For the text-containing cell, return its midpoint in (X, Y) coordinate format. 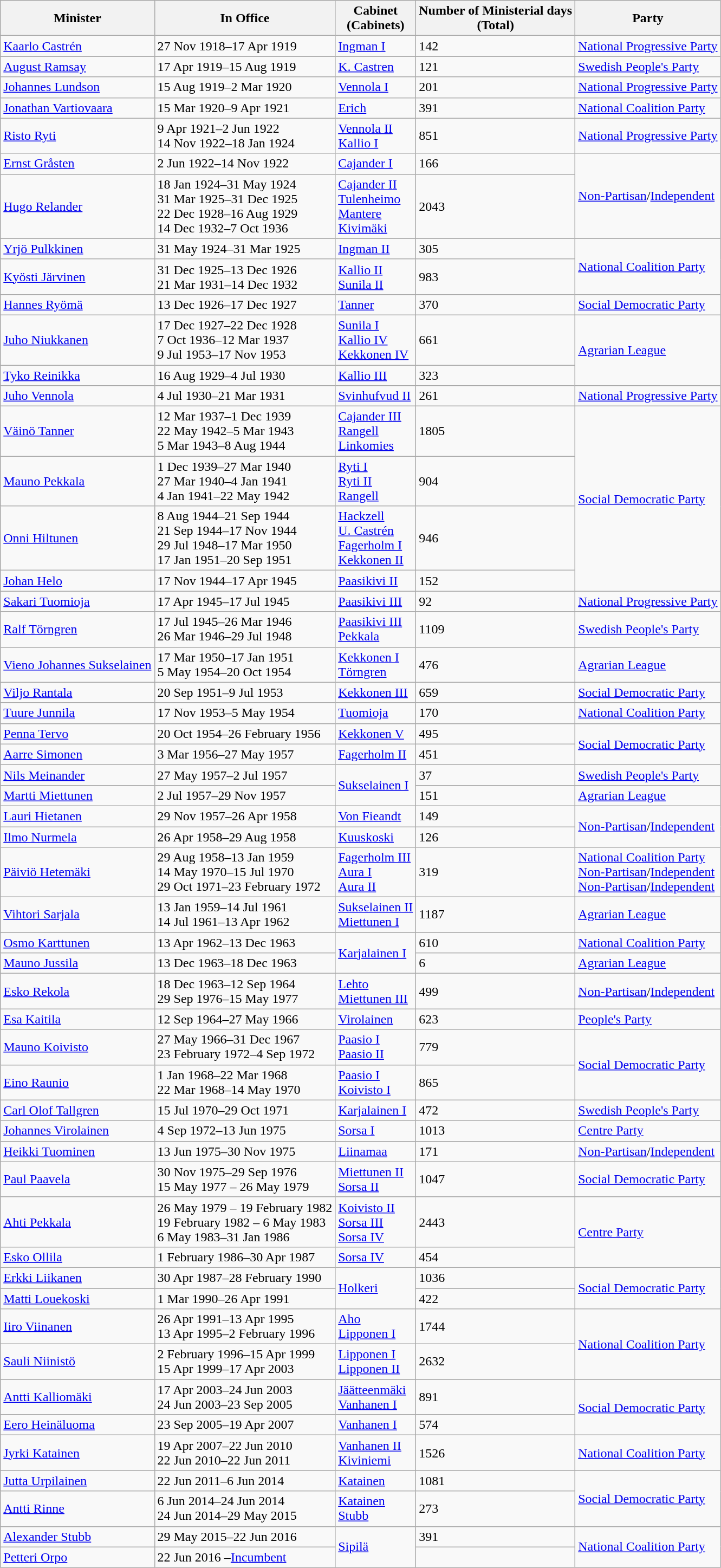
Cajander IIIRangellLinkomies (376, 431)
17 Apr 1919–15 Aug 1919 (245, 67)
1036 (496, 1278)
126 (496, 837)
Hannes Ryömä (77, 304)
15 Mar 1920–9 Apr 1921 (245, 108)
6 Jun 2014–24 Jun 201424 Jun 2014–29 May 2015 (245, 1508)
1526 (496, 1453)
Cajander IITulenheimoMantereKivimäki (376, 206)
29 Aug 1958–13 Jan 195914 May 1970–15 Jul 197029 Oct 1971–23 February 1972 (245, 872)
Sorsa I (376, 1131)
1 Jan 1968–22 Mar 196822 Mar 1968–14 May 1970 (245, 1083)
Sukselainen I (376, 785)
4 Sep 1972–13 Jun 1975 (245, 1131)
92 (496, 601)
30 Apr 1987–28 February 1990 (245, 1278)
3 Mar 1956–27 May 1957 (245, 754)
27 Nov 1918–17 Apr 1919 (245, 46)
891 (496, 1397)
Tanner (376, 304)
574 (496, 1425)
Jonathan Vartiovaara (77, 108)
Tuomioja (376, 713)
August Ramsay (77, 67)
Paasio IKoivisto I (376, 1083)
323 (496, 375)
946 (496, 539)
Tyko Reinikka (77, 375)
Martti Miettunen (77, 795)
17 Nov 1953–5 May 1954 (245, 713)
17 Apr 1945–17 Jul 1945 (245, 601)
Johan Helo (77, 581)
1047 (496, 1179)
Minister (77, 18)
Sukselainen IIMiettunen I (376, 915)
2 February 1996–15 Apr 199915 Apr 1999–17 Apr 2003 (245, 1362)
K. Castren (376, 67)
31 May 1924–31 Mar 1925 (245, 249)
Svinhufvud II (376, 396)
Juho Vennola (77, 396)
13 Jun 1975–30 Nov 1975 (245, 1151)
26 Apr 1991–13 Apr 199513 Apr 1995–2 February 1996 (245, 1326)
476 (496, 664)
1744 (496, 1326)
Miettunen IISorsa II (376, 1179)
1013 (496, 1131)
Lauri Hietanen (77, 816)
422 (496, 1299)
166 (496, 164)
261 (496, 396)
495 (496, 734)
Mauno Jussila (77, 963)
15 Aug 1919–2 Mar 1920 (245, 87)
22 Jun 2011–6 Jun 2014 (245, 1481)
Virolainen (376, 1019)
451 (496, 754)
12 Mar 1937–1 Dec 193922 May 1942–5 Mar 19435 Mar 1943–8 Aug 1944 (245, 431)
2 Jul 1957–29 Nov 1957 (245, 795)
Ingman I (376, 46)
Sorsa IV (376, 1257)
Mauno Pekkala (77, 481)
1081 (496, 1481)
201 (496, 87)
Ryti IRyti IIRangell (376, 481)
1187 (496, 915)
1805 (496, 431)
Petteri Orpo (77, 1557)
Antti Kalliomäki (77, 1397)
865 (496, 1083)
454 (496, 1257)
27 May 1957–2 Jul 1957 (245, 775)
Mauno Koivisto (77, 1047)
Esko Rekola (77, 992)
2632 (496, 1362)
Penna Tervo (77, 734)
15 Jul 1970–29 Oct 1971 (245, 1110)
19 Apr 2007–22 Jun 201022 Jun 2010–22 Jun 2011 (245, 1453)
151 (496, 795)
13 Dec 1926–17 Dec 1927 (245, 304)
Erkki Liikanen (77, 1278)
People's Party (648, 1019)
Liinamaa (376, 1151)
Heikki Tuominen (77, 1151)
Johannes Lundson (77, 87)
17 Nov 1944–17 Apr 1945 (245, 581)
Erich (376, 108)
22 Jun 2016 –Incumbent (245, 1557)
Väinö Tanner (77, 431)
Lipponen ILipponen II (376, 1362)
Sipilä (376, 1547)
Eino Raunio (77, 1083)
Jyrki Katainen (77, 1453)
Ernst Gråsten (77, 164)
659 (496, 692)
Paasikivi IIIPekkala (376, 630)
Alexander Stubb (77, 1537)
Holkeri (376, 1288)
Paul Paavela (77, 1179)
Number of Ministerial days (Total) (496, 18)
Sunila IKallio IVKekkonen IV (376, 340)
Yrjö Pulkkinen (77, 249)
Von Fieandt (376, 816)
Fagerholm IIIAura IAura II (376, 872)
Paasikivi II (376, 581)
37 (496, 775)
2443 (496, 1222)
National Coalition PartyNon-Partisan/IndependentNon-Partisan/Independent (648, 872)
Kaarlo Castrén (77, 46)
851 (496, 135)
29 Nov 1957–26 Apr 1958 (245, 816)
17 Apr 2003–24 Jun 200324 Jun 2003–23 Sep 2005 (245, 1397)
142 (496, 46)
Tuure Junnila (77, 713)
Päiviö Hetemäki (77, 872)
Antti Rinne (77, 1508)
Kuuskoski (376, 837)
18 Jan 1924–31 May 192431 Mar 1925–31 Dec 192522 Dec 1928–16 Aug 192914 Dec 1932–7 Oct 1936 (245, 206)
Vanhanen IIKiviniemi (376, 1453)
472 (496, 1110)
499 (496, 992)
Kyösti Järvinen (77, 276)
661 (496, 340)
8 Aug 1944–21 Sep 194421 Sep 1944–17 Nov 194429 Jul 1948–17 Mar 195017 Jan 1951–20 Sep 1951 (245, 539)
17 Dec 1927–22 Dec 19287 Oct 1936–12 Mar 19379 Jul 1953–17 Nov 1953 (245, 340)
29 May 2015–22 Jun 2016 (245, 1537)
779 (496, 1047)
Kallio IISunila II (376, 276)
JäätteenmäkiVanhanen I (376, 1397)
Aarre Simonen (77, 754)
152 (496, 581)
Ingman II (376, 249)
623 (496, 1019)
Cajander I (376, 164)
Ahti Pekkala (77, 1222)
149 (496, 816)
Vennola IIKallio I (376, 135)
31 Dec 1925–13 Dec 192621 Mar 1931–14 Dec 1932 (245, 276)
Vanhanen I (376, 1425)
Ilmo Nurmela (77, 837)
Juho Niukkanen (77, 340)
Katainen (376, 1481)
Risto Ryti (77, 135)
26 May 1979 – 19 February 198219 February 1982 – 6 May 19836 May 1983–31 Jan 1986 (245, 1222)
26 Apr 1958–29 Aug 1958 (245, 837)
27 May 1966–31 Dec 196723 February 1972–4 Sep 1972 (245, 1047)
Esko Ollila (77, 1257)
6 (496, 963)
Viljo Rantala (77, 692)
HackzellU. CastrénFagerholm IKekkonen II (376, 539)
Paasio IPaasio II (376, 1047)
305 (496, 249)
Vennola I (376, 87)
2043 (496, 206)
KatainenStubb (376, 1508)
Osmo Karttunen (77, 943)
Esa Kaitila (77, 1019)
20 Oct 1954–26 February 1956 (245, 734)
Jutta Urpilainen (77, 1481)
AhoLipponen I (376, 1326)
273 (496, 1508)
Nils Meinander (77, 775)
Kekkonen III (376, 692)
610 (496, 943)
16 Aug 1929–4 Jul 1930 (245, 375)
17 Mar 1950–17 Jan 19515 May 1954–20 Oct 1954 (245, 664)
LehtoMiettunen III (376, 992)
Fagerholm II (376, 754)
Sakari Tuomioja (77, 601)
Carl Olof Tallgren (77, 1110)
Kallio III (376, 375)
13 Jan 1959–14 Jul 196114 Jul 1961–13 Apr 1962 (245, 915)
Kekkonen ITörngren (376, 664)
18 Dec 1963–12 Sep 196429 Sep 1976–15 May 1977 (245, 992)
Hugo Relander (77, 206)
Onni Hiltunen (77, 539)
Matti Louekoski (77, 1299)
23 Sep 2005–19 Apr 2007 (245, 1425)
171 (496, 1151)
Vihtori Sarjala (77, 915)
Eero Heinäluoma (77, 1425)
Koivisto IISorsa IIISorsa IV (376, 1222)
Vieno Johannes Sukselainen (77, 664)
1 Mar 1990–26 Apr 1991 (245, 1299)
Iiro Viinanen (77, 1326)
121 (496, 67)
Paasikivi III (376, 601)
Ralf Törngren (77, 630)
Kekkonen V (376, 734)
2 Jun 1922–14 Nov 1922 (245, 164)
17 Jul 1945–26 Mar 194626 Mar 1946–29 Jul 1948 (245, 630)
1 Dec 1939–27 Mar 194027 Mar 1940–4 Jan 19414 Jan 1941–22 May 1942 (245, 481)
Johannes Virolainen (77, 1131)
30 Nov 1975–29 Sep 197615 May 1977 – 26 May 1979 (245, 1179)
9 Apr 1921–2 Jun 192214 Nov 1922–18 Jan 1924 (245, 135)
983 (496, 276)
170 (496, 713)
370 (496, 304)
13 Apr 1962–13 Dec 1963 (245, 943)
Cabinet(Cabinets) (376, 18)
4 Jul 1930–21 Mar 1931 (245, 396)
12 Sep 1964–27 May 1966 (245, 1019)
Party (648, 18)
904 (496, 481)
319 (496, 872)
Sauli Niinistö (77, 1362)
1 February 1986–30 Apr 1987 (245, 1257)
1109 (496, 630)
In Office (245, 18)
20 Sep 1951–9 Jul 1953 (245, 692)
13 Dec 1963–18 Dec 1963 (245, 963)
